Detect which cell encompasses the target text, then output its [X, Y] center coordinate. 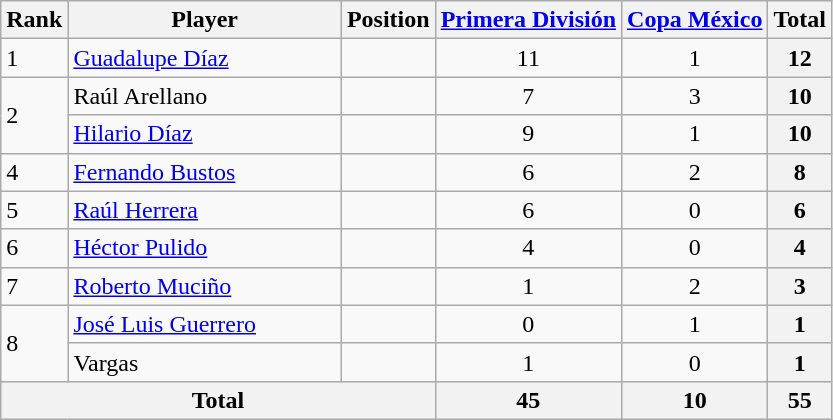
Player [205, 20]
Rank [34, 20]
Raúl Herrera [205, 210]
Primera División [528, 20]
9 [528, 134]
Roberto Muciño [205, 286]
Fernando Bustos [205, 172]
Copa México [695, 20]
12 [800, 58]
Vargas [205, 362]
45 [528, 400]
Héctor Pulido [205, 248]
José Luis Guerrero [205, 324]
55 [800, 400]
Hilario Díaz [205, 134]
5 [34, 210]
Raúl Arellano [205, 96]
11 [528, 58]
Guadalupe Díaz [205, 58]
Position [388, 20]
